Search for the cell housing the specified text and yield its [x, y] center coordinate. 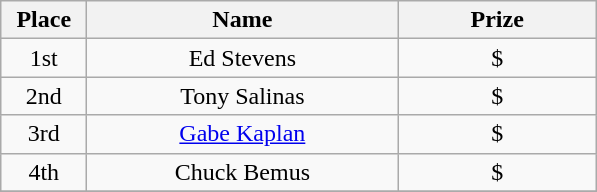
4th [44, 172]
3rd [44, 134]
Tony Salinas [242, 96]
Ed Stevens [242, 58]
Chuck Bemus [242, 172]
Prize [498, 20]
Gabe Kaplan [242, 134]
1st [44, 58]
Place [44, 20]
Name [242, 20]
2nd [44, 96]
